Output the (X, Y) coordinate of the center of the cell containing the given text.  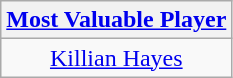
Killian Hayes (116, 58)
Most Valuable Player (116, 20)
